Search for the cell housing the specified text and yield its (x, y) center coordinate. 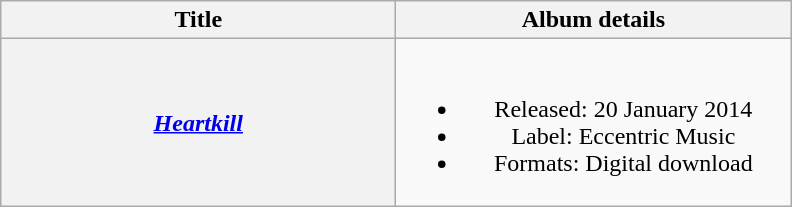
Title (198, 20)
Album details (594, 20)
Released: 20 January 2014Label: Eccentric MusicFormats: Digital download (594, 122)
Heartkill (198, 122)
